Locate the cell with the specified text and output its [X, Y] center coordinate. 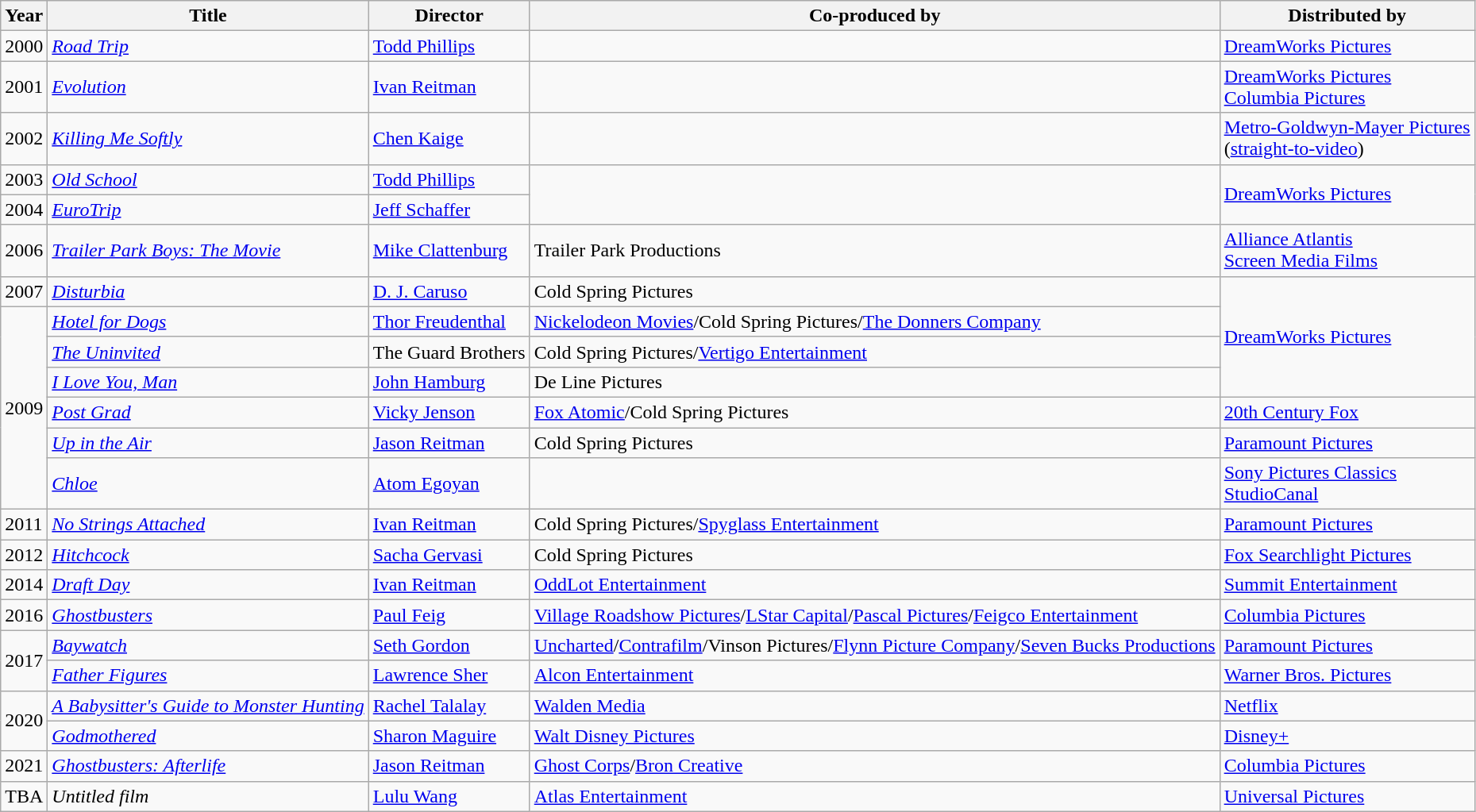
Sacha Gervasi [449, 555]
Lulu Wang [449, 796]
2021 [24, 766]
2017 [24, 660]
Hotel for Dogs [208, 321]
No Strings Attached [208, 525]
Chloe [208, 484]
Post Grad [208, 412]
Jeff Schaffer [449, 210]
Rachel Talalay [449, 706]
I Love You, Man [208, 382]
Seth Gordon [449, 645]
Mike Clattenburg [449, 251]
Chen Kaige [449, 138]
20th Century Fox [1347, 412]
2007 [24, 291]
Nickelodeon Movies/Cold Spring Pictures/The Donners Company [875, 321]
2006 [24, 251]
D. J. Caruso [449, 291]
Alliance AtlantisScreen Media Films [1347, 251]
Walt Disney Pictures [875, 736]
Walden Media [875, 706]
2011 [24, 525]
Summit Entertainment [1347, 585]
Up in the Air [208, 442]
Disturbia [208, 291]
Director [449, 16]
The Guard Brothers [449, 352]
DreamWorks PicturesColumbia Pictures [1347, 87]
Ghostbusters [208, 615]
Distributed by [1347, 16]
Lawrence Sher [449, 675]
A Babysitter's Guide to Monster Hunting [208, 706]
Killing Me Softly [208, 138]
Uncharted/Contrafilm/Vinson Pictures/Flynn Picture Company/Seven Bucks Productions [875, 645]
Atom Egoyan [449, 484]
Disney+ [1347, 736]
Trailer Park Boys: The Movie [208, 251]
Thor Freudenthal [449, 321]
2000 [24, 46]
The Uninvited [208, 352]
Warner Bros. Pictures [1347, 675]
Metro-Goldwyn-Mayer Pictures(straight-to-video) [1347, 138]
Paul Feig [449, 615]
Ghostbusters: Afterlife [208, 766]
Title [208, 16]
EuroTrip [208, 210]
Atlas Entertainment [875, 796]
De Line Pictures [875, 382]
Year [24, 16]
2003 [24, 179]
Godmothered [208, 736]
Old School [208, 179]
Untitled film [208, 796]
Universal Pictures [1347, 796]
Cold Spring Pictures/Spyglass Entertainment [875, 525]
OddLot Entertainment [875, 585]
Draft Day [208, 585]
2004 [24, 210]
Evolution [208, 87]
Vicky Jenson [449, 412]
Sharon Maguire [449, 736]
2020 [24, 721]
Cold Spring Pictures/Vertigo Entertainment [875, 352]
2002 [24, 138]
Fox Searchlight Pictures [1347, 555]
Netflix [1347, 706]
TBA [24, 796]
John Hamburg [449, 382]
Alcon Entertainment [875, 675]
Co-produced by [875, 16]
Trailer Park Productions [875, 251]
Baywatch [208, 645]
2009 [24, 408]
Sony Pictures ClassicsStudioCanal [1347, 484]
2016 [24, 615]
Ghost Corps/Bron Creative [875, 766]
2001 [24, 87]
Hitchcock [208, 555]
Fox Atomic/Cold Spring Pictures [875, 412]
2012 [24, 555]
2014 [24, 585]
Village Roadshow Pictures/LStar Capital/Pascal Pictures/Feigco Entertainment [875, 615]
Father Figures [208, 675]
Road Trip [208, 46]
